Return [x, y] of the center of cell containing provided text 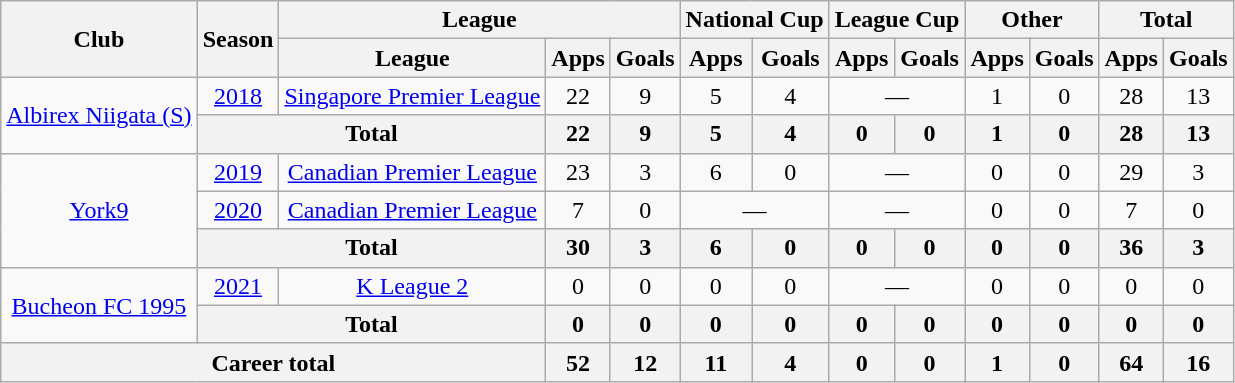
2021 [238, 286]
12 [645, 362]
Season [238, 39]
29 [1131, 172]
11 [716, 362]
2018 [238, 96]
64 [1131, 362]
30 [578, 248]
Other [1032, 20]
York9 [99, 210]
Singapore Premier League [412, 96]
K League 2 [412, 286]
Albirex Niigata (S) [99, 115]
National Cup [754, 20]
52 [578, 362]
16 [1198, 362]
Bucheon FC 1995 [99, 305]
League Cup [897, 20]
36 [1131, 248]
Career total [274, 362]
23 [578, 172]
Club [99, 39]
2019 [238, 172]
2020 [238, 210]
